Capture the cell that displays the provided text and extract its [x, y] central coordinate. 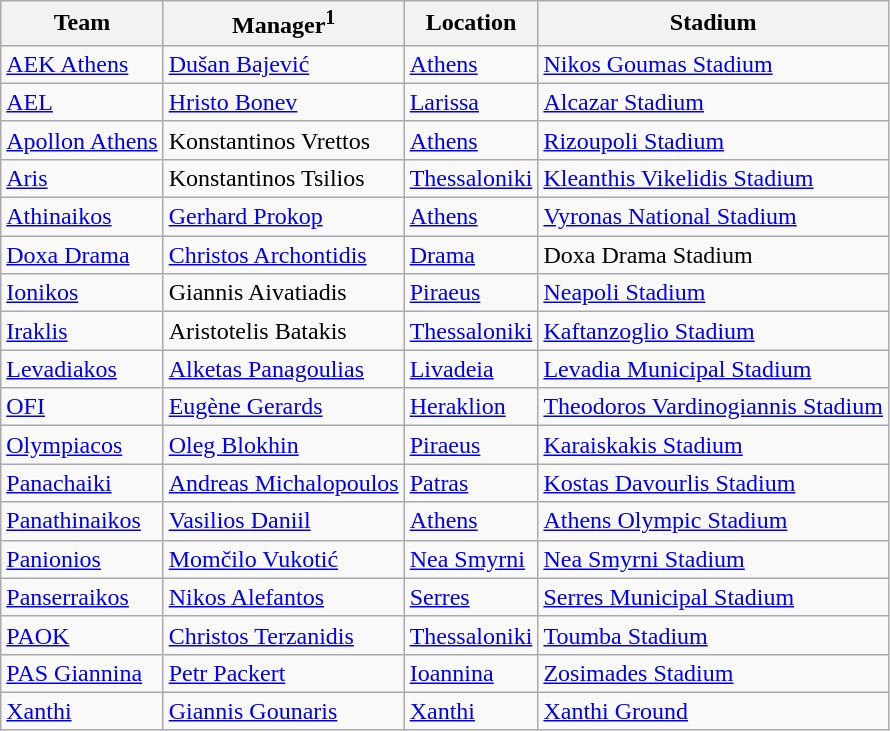
Neapoli Stadium [714, 293]
Konstantinos Tsilios [284, 178]
Aristotelis Batakis [284, 331]
Patras [471, 483]
PAOK [82, 635]
Serres Municipal Stadium [714, 597]
Eugène Gerards [284, 407]
Hristo Bonev [284, 102]
Aris [82, 178]
Panserraikos [82, 597]
Gerhard Prokop [284, 217]
Giannis Aivatiadis [284, 293]
Livadeia [471, 369]
Team [82, 24]
Manager1 [284, 24]
Iraklis [82, 331]
Apollon Athens [82, 140]
Rizoupoli Stadium [714, 140]
Christos Archontidis [284, 255]
Athens Olympic Stadium [714, 521]
OFI [82, 407]
Toumba Stadium [714, 635]
Heraklion [471, 407]
Location [471, 24]
Christos Terzanidis [284, 635]
Andreas Michalopoulos [284, 483]
Larissa [471, 102]
Zosimades Stadium [714, 673]
Ioannina [471, 673]
Kostas Davourlis Stadium [714, 483]
Panionios [82, 559]
Ionikos [82, 293]
Kleanthis Vikelidis Stadium [714, 178]
Alketas Panagoulias [284, 369]
Panathinaikos [82, 521]
Petr Packert [284, 673]
Athinaikos [82, 217]
Olympiacos [82, 445]
Stadium [714, 24]
Kaftanzoglio Stadium [714, 331]
Momčilo Vukotić [284, 559]
Nikos Alefantos [284, 597]
Theodoros Vardinogiannis Stadium [714, 407]
Nea Smyrni Stadium [714, 559]
Xanthi Ground [714, 711]
Alcazar Stadium [714, 102]
Dušan Bajević [284, 64]
Vasilios Daniil [284, 521]
Konstantinos Vrettos [284, 140]
Levadia Municipal Stadium [714, 369]
AEL [82, 102]
AEK Athens [82, 64]
Doxa Drama Stadium [714, 255]
Nea Smyrni [471, 559]
Karaiskakis Stadium [714, 445]
Serres [471, 597]
Drama [471, 255]
Doxa Drama [82, 255]
Levadiakos [82, 369]
Nikos Goumas Stadium [714, 64]
PAS Giannina [82, 673]
Panachaiki [82, 483]
Giannis Gounaris [284, 711]
Vyronas National Stadium [714, 217]
Oleg Blokhin [284, 445]
